From the cell containing the given text, extract its center point as [x, y] coordinate. 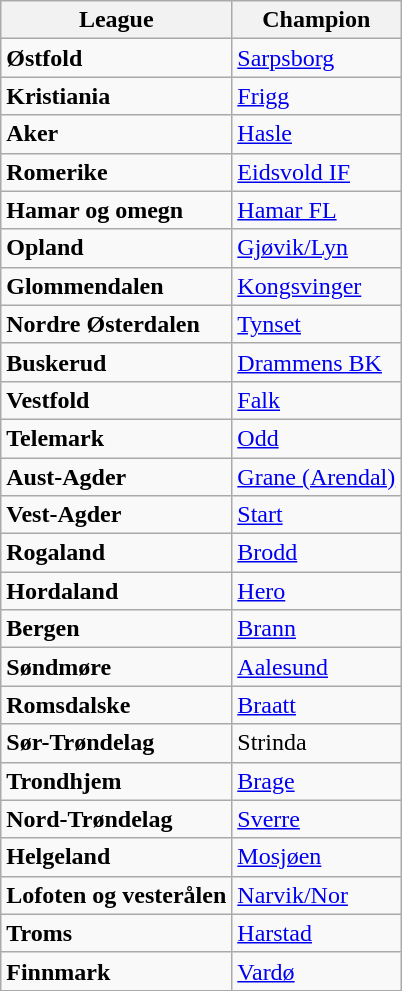
Sør-Trøndelag [116, 743]
Aalesund [316, 667]
Eidsvold IF [316, 172]
Odd [316, 438]
Kongsvinger [316, 286]
Opland [116, 248]
Romerike [116, 172]
Narvik/Nor [316, 895]
Start [316, 515]
Vest-Agder [116, 515]
Harstad [316, 933]
Gjøvik/Lyn [316, 248]
Sverre [316, 819]
Brage [316, 781]
Drammens BK [316, 362]
Finnmark [116, 971]
Aust-Agder [116, 477]
Glommendalen [116, 286]
League [116, 20]
Østfold [116, 58]
Strinda [316, 743]
Helgeland [116, 857]
Brann [316, 629]
Brodd [316, 553]
Telemark [116, 438]
Søndmøre [116, 667]
Vardø [316, 971]
Champion [316, 20]
Grane (Arendal) [316, 477]
Hamar FL [316, 210]
Nordre Østerdalen [116, 324]
Tynset [316, 324]
Mosjøen [316, 857]
Braatt [316, 705]
Kristiania [116, 96]
Troms [116, 933]
Lofoten og vesterålen [116, 895]
Nord-Trøndelag [116, 819]
Hordaland [116, 591]
Trondhjem [116, 781]
Aker [116, 134]
Frigg [316, 96]
Vestfold [116, 400]
Bergen [116, 629]
Hasle [316, 134]
Romsdalske [116, 705]
Rogaland [116, 553]
Hamar og omegn [116, 210]
Buskerud [116, 362]
Sarpsborg [316, 58]
Falk [316, 400]
Hero [316, 591]
